Capture the cell that displays the provided text and extract its (X, Y) central coordinate. 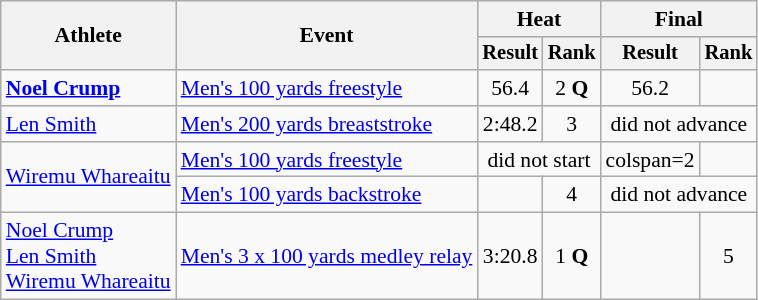
4 (572, 195)
5 (729, 256)
1 Q (572, 256)
Noel CrumpLen SmithWiremu Whareaitu (88, 256)
56.2 (650, 88)
Athlete (88, 36)
Men's 100 yards backstroke (327, 195)
did not start (538, 160)
Noel Crump (88, 88)
Men's 200 yards breaststroke (327, 124)
Heat (538, 19)
56.4 (510, 88)
Event (327, 36)
3:20.8 (510, 256)
2 Q (572, 88)
Len Smith (88, 124)
Men's 3 x 100 yards medley relay (327, 256)
Wiremu Whareaitu (88, 178)
3 (572, 124)
Final (680, 19)
colspan=2 (650, 160)
2:48.2 (510, 124)
